Detect which cell encompasses the target text, then output its (X, Y) center coordinate. 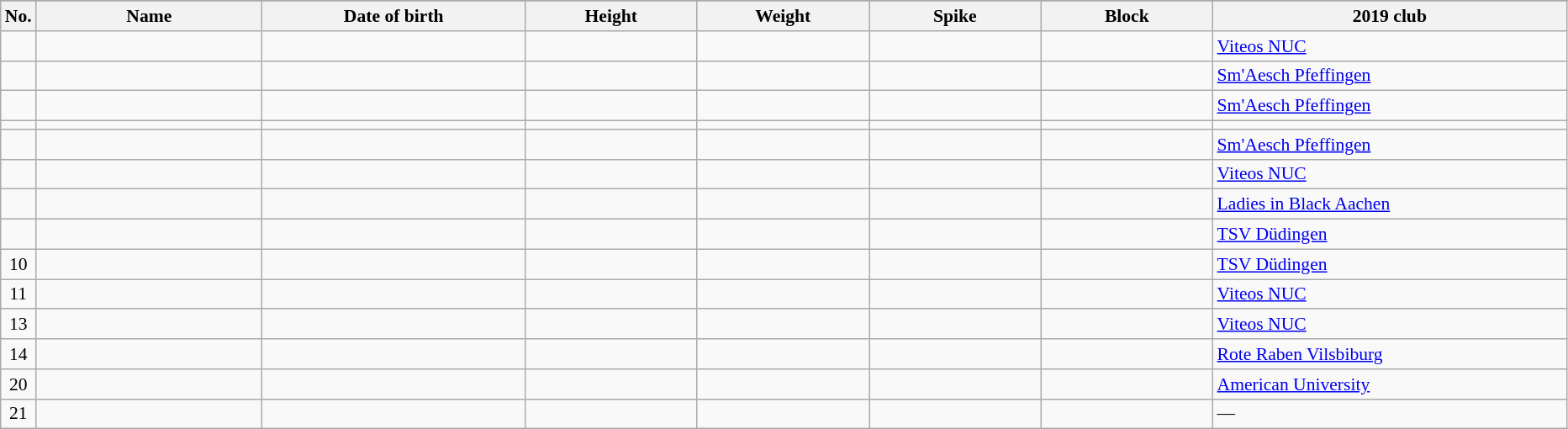
Spike (955, 16)
Date of birth (393, 16)
No. (18, 16)
— (1391, 414)
21 (18, 414)
Name (150, 16)
14 (18, 354)
Height (610, 16)
11 (18, 294)
20 (18, 384)
Ladies in Black Aachen (1391, 204)
10 (18, 264)
American University (1391, 384)
13 (18, 325)
2019 club (1391, 16)
Block (1127, 16)
Rote Raben Vilsbiburg (1391, 354)
Weight (784, 16)
